Output the (x, y) coordinate of the center of the cell containing the given text.  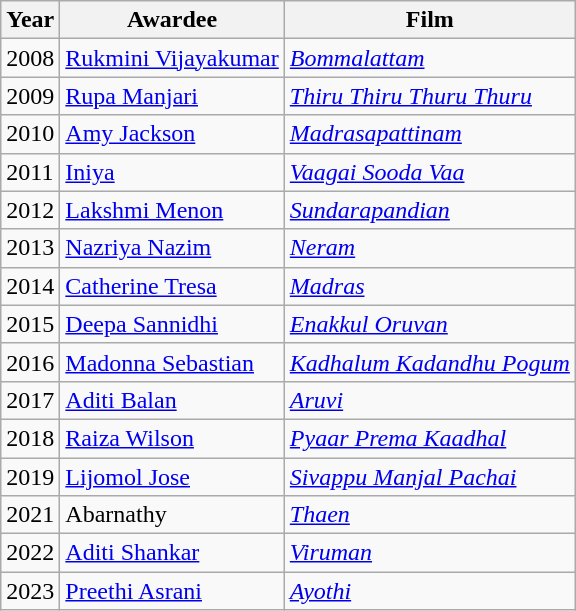
2012 (30, 210)
Thaen (430, 515)
Thiru Thiru Thuru Thuru (430, 96)
Bommalattam (430, 58)
2010 (30, 134)
Deepa Sannidhi (172, 324)
2009 (30, 96)
Enakkul Oruvan (430, 324)
Madonna Sebastian (172, 362)
Raiza Wilson (172, 438)
Catherine Tresa (172, 286)
2018 (30, 438)
2015 (30, 324)
Aruvi (430, 400)
Aditi Shankar (172, 553)
2021 (30, 515)
Sivappu Manjal Pachai (430, 477)
Sundarapandian (430, 210)
Ayothi (430, 591)
Vaagai Sooda Vaa (430, 172)
2017 (30, 400)
2019 (30, 477)
Abarnathy (172, 515)
Pyaar Prema Kaadhal (430, 438)
2011 (30, 172)
Rupa Manjari (172, 96)
Viruman (430, 553)
Rukmini Vijayakumar (172, 58)
Nazriya Nazim (172, 248)
Neram (430, 248)
Amy Jackson (172, 134)
Iniya (172, 172)
Year (30, 20)
2023 (30, 591)
2008 (30, 58)
2016 (30, 362)
Awardee (172, 20)
Film (430, 20)
Lijomol Jose (172, 477)
Kadhalum Kadandhu Pogum (430, 362)
Preethi Asrani (172, 591)
Madrasapattinam (430, 134)
2022 (30, 553)
2013 (30, 248)
Lakshmi Menon (172, 210)
2014 (30, 286)
Madras (430, 286)
Aditi Balan (172, 400)
